Capture the cell that displays the provided text and extract its (X, Y) central coordinate. 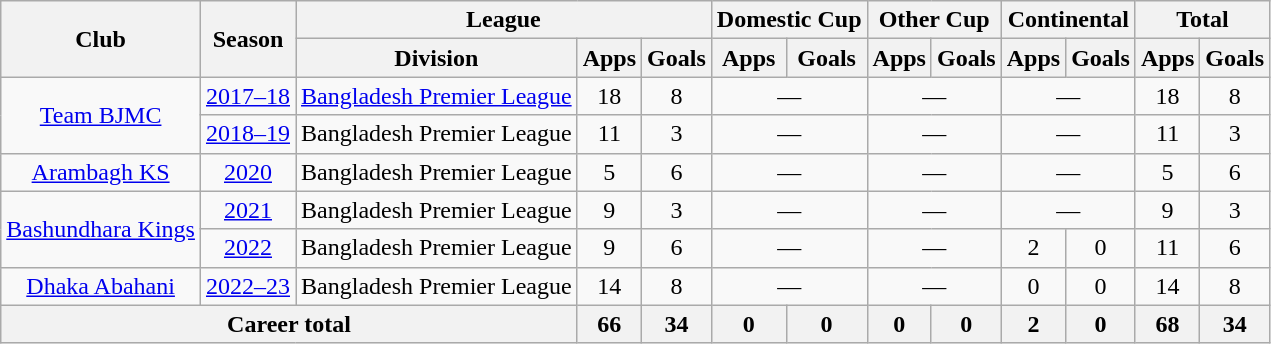
Dhaka Abahani (101, 286)
Other Cup (934, 20)
Bashundhara Kings (101, 229)
Club (101, 39)
68 (1167, 324)
Continental (1068, 20)
Arambagh KS (101, 172)
2017–18 (248, 96)
2022–23 (248, 286)
Season (248, 39)
Career total (289, 324)
2018–19 (248, 134)
Domestic Cup (789, 20)
2022 (248, 248)
Total (1202, 20)
2021 (248, 210)
2020 (248, 172)
Division (437, 58)
Team BJMC (101, 115)
66 (609, 324)
League (504, 20)
